Provide the [x, y] coordinate of the cell's center where the given text is located.  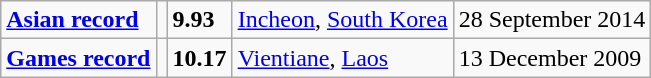
Asian record [78, 20]
13 December 2009 [552, 58]
Vientiane, Laos [342, 58]
28 September 2014 [552, 20]
9.93 [200, 20]
Games record [78, 58]
Incheon, South Korea [342, 20]
10.17 [200, 58]
